Locate the cell with the specified text and output its [X, Y] center coordinate. 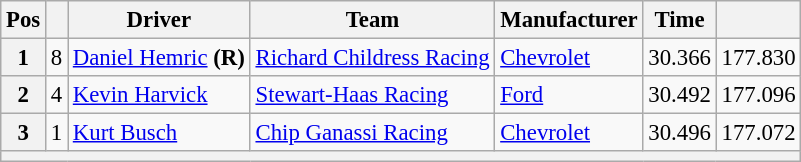
Stewart-Haas Racing [372, 95]
Driver [160, 20]
2 [24, 95]
Team [372, 20]
Pos [24, 20]
177.830 [758, 58]
30.492 [680, 95]
30.496 [680, 133]
Kevin Harvick [160, 95]
Daniel Hemric (R) [160, 58]
3 [24, 133]
177.072 [758, 133]
30.366 [680, 58]
177.096 [758, 95]
8 [57, 58]
Richard Childress Racing [372, 58]
Manufacturer [569, 20]
Chip Ganassi Racing [372, 133]
Kurt Busch [160, 133]
Ford [569, 95]
Time [680, 20]
4 [57, 95]
